Locate the cell with the specified text and output its [X, Y] center coordinate. 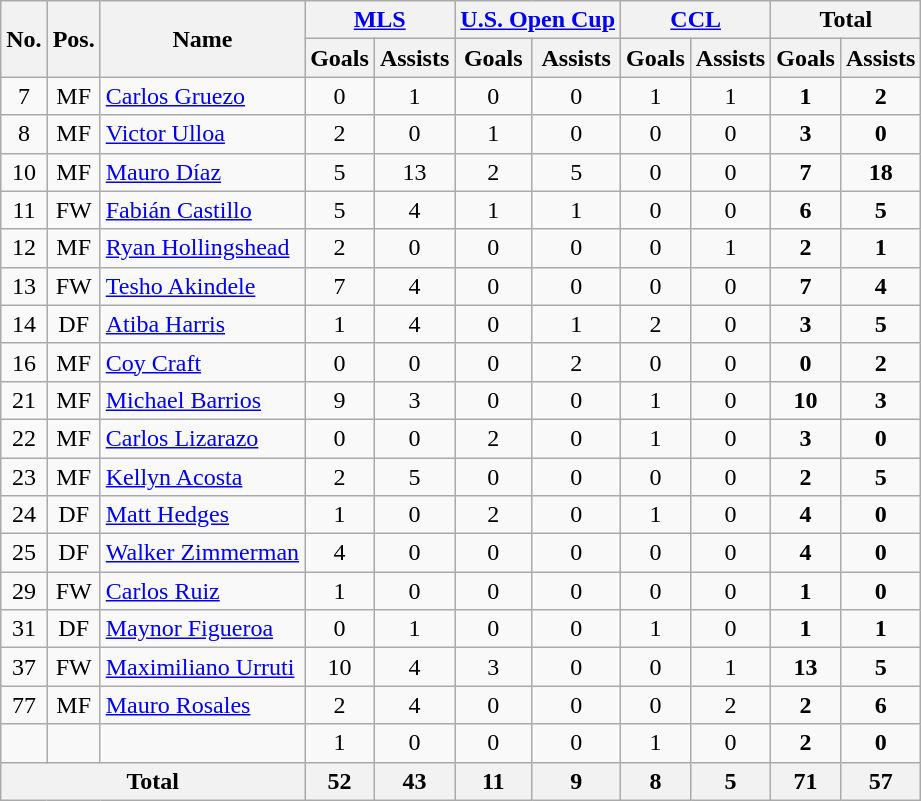
Matt Hedges [202, 515]
37 [24, 667]
18 [880, 172]
23 [24, 477]
MLS [380, 20]
Kellyn Acosta [202, 477]
31 [24, 629]
Carlos Lizarazo [202, 438]
21 [24, 400]
Maximiliano Urruti [202, 667]
29 [24, 591]
Ryan Hollingshead [202, 248]
52 [340, 781]
Maynor Figueroa [202, 629]
25 [24, 553]
U.S. Open Cup [538, 20]
12 [24, 248]
Atiba Harris [202, 324]
Pos. [74, 39]
71 [806, 781]
Tesho Akindele [202, 286]
Victor Ulloa [202, 134]
16 [24, 362]
Walker Zimmerman [202, 553]
77 [24, 705]
43 [414, 781]
Carlos Ruiz [202, 591]
Michael Barrios [202, 400]
Mauro Rosales [202, 705]
Name [202, 39]
Mauro Díaz [202, 172]
14 [24, 324]
24 [24, 515]
Fabián Castillo [202, 210]
CCL [696, 20]
22 [24, 438]
Coy Craft [202, 362]
57 [880, 781]
Carlos Gruezo [202, 96]
No. [24, 39]
